Extract the (x, y) coordinate from the center of the cell holding the provided text.  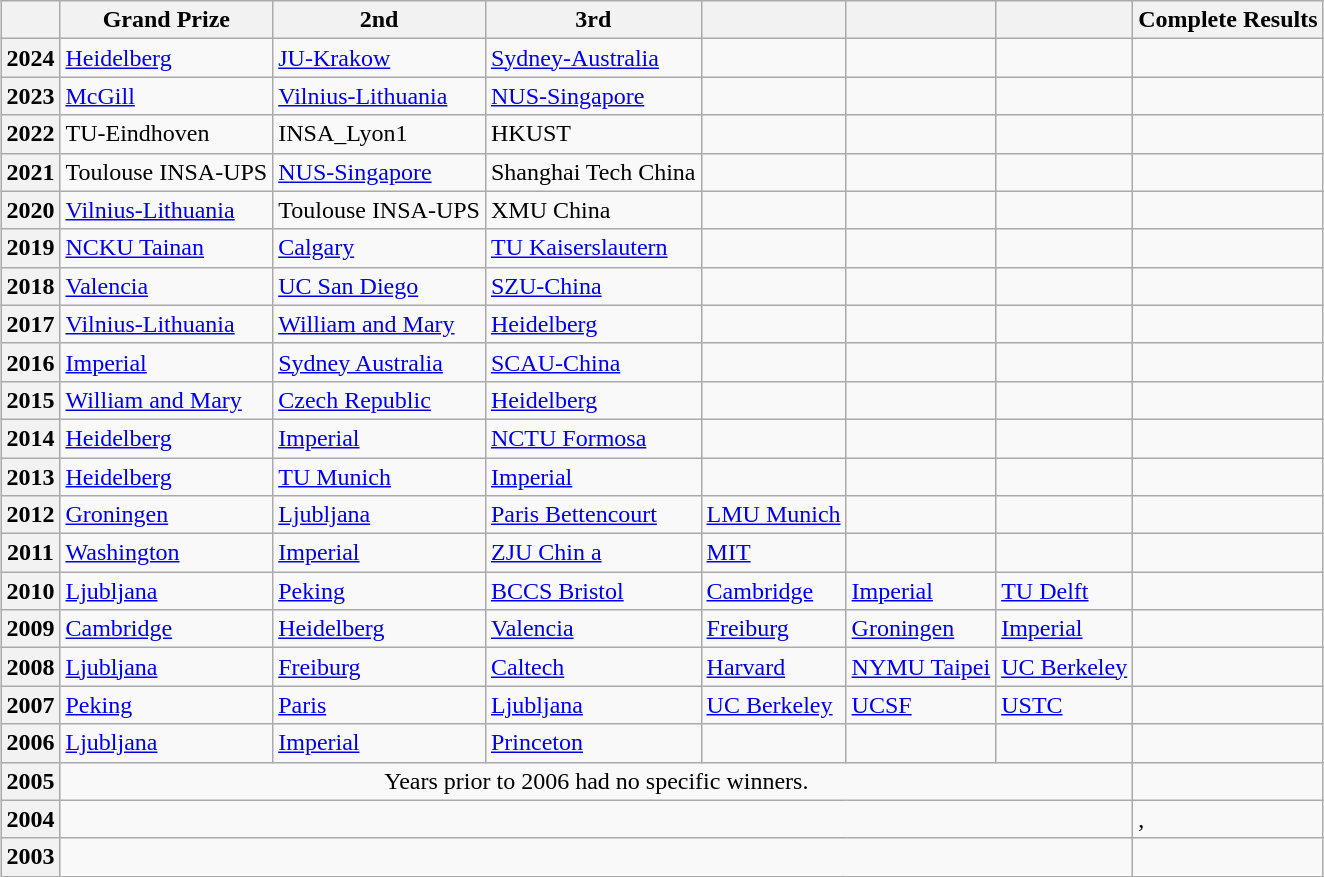
XMU China (593, 210)
2004 (30, 819)
Sydney-Australia (593, 58)
Sydney Australia (380, 362)
2023 (30, 96)
ZJU Chin a (593, 553)
2005 (30, 781)
Calgary (380, 248)
2009 (30, 629)
2006 (30, 743)
MIT (774, 553)
McGill (166, 96)
2nd (380, 20)
USTC (1064, 705)
JU-Krakow (380, 58)
HKUST (593, 134)
TU Kaiserslautern (593, 248)
3rd (593, 20)
2011 (30, 553)
2016 (30, 362)
BCCS Bristol (593, 591)
Complete Results (1228, 20)
LMU Munich (774, 515)
2020 (30, 210)
Paris (380, 705)
2008 (30, 667)
Princeton (593, 743)
Harvard (774, 667)
Washington (166, 553)
Paris Bettencourt (593, 515)
Years prior to 2006 had no specific winners. (596, 781)
INSA_Lyon1 (380, 134)
NCTU Formosa (593, 438)
2021 (30, 172)
, (1228, 819)
2019 (30, 248)
Grand Prize (166, 20)
2024 (30, 58)
Caltech (593, 667)
SZU-China (593, 286)
UCSF (921, 705)
NYMU Taipei (921, 667)
2017 (30, 324)
TU-Eindhoven (166, 134)
Czech Republic (380, 400)
NCKU Tainan (166, 248)
2014 (30, 438)
2022 (30, 134)
2013 (30, 477)
UC San Diego (380, 286)
2010 (30, 591)
TU Delft (1064, 591)
2018 (30, 286)
2007 (30, 705)
2012 (30, 515)
SCAU-China (593, 362)
2015 (30, 400)
Shanghai Tech China (593, 172)
TU Munich (380, 477)
2003 (30, 857)
